Output the (x, y) coordinate of the center of the cell containing the given text.  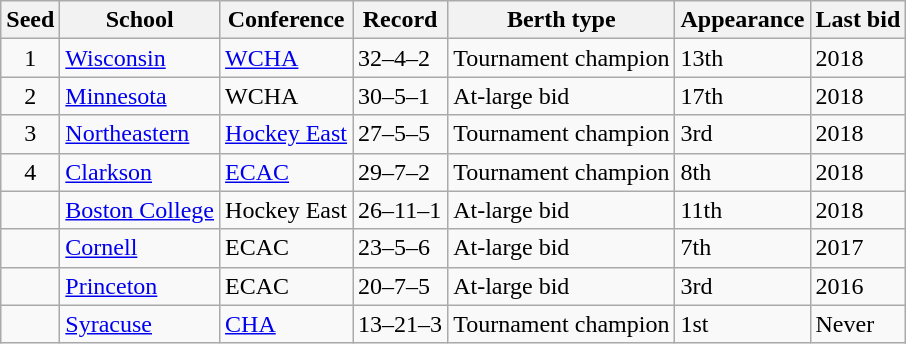
13–21–3 (400, 324)
Record (400, 20)
Cornell (140, 248)
1 (30, 58)
4 (30, 172)
Wisconsin (140, 58)
Minnesota (140, 96)
Syracuse (140, 324)
Boston College (140, 210)
Clarkson (140, 172)
29–7–2 (400, 172)
2016 (858, 286)
2 (30, 96)
23–5–6 (400, 248)
Never (858, 324)
3 (30, 134)
CHA (286, 324)
11th (742, 210)
20–7–5 (400, 286)
32–4–2 (400, 58)
Berth type (562, 20)
Appearance (742, 20)
Seed (30, 20)
30–5–1 (400, 96)
26–11–1 (400, 210)
Princeton (140, 286)
2017 (858, 248)
1st (742, 324)
School (140, 20)
27–5–5 (400, 134)
Conference (286, 20)
7th (742, 248)
13th (742, 58)
Northeastern (140, 134)
Last bid (858, 20)
8th (742, 172)
17th (742, 96)
